Return the [X, Y] coordinate for the center point of the cell that contains the specified text.  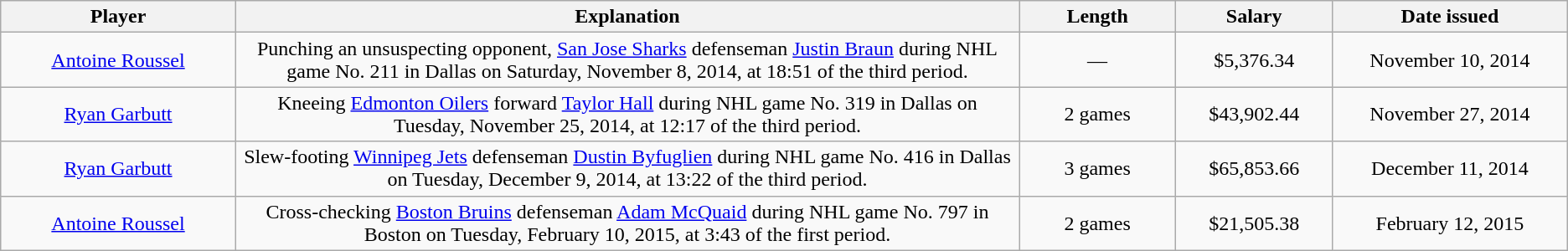
November 27, 2014 [1451, 114]
Cross-checking Boston Bruins defenseman Adam McQuaid during NHL game No. 797 in Boston on Tuesday, February 10, 2015, at 3:43 of the first period. [627, 223]
Slew-footing Winnipeg Jets defenseman Dustin Byfuglien during NHL game No. 416 in Dallas on Tuesday, December 9, 2014, at 13:22 of the third period. [627, 169]
February 12, 2015 [1451, 223]
Explanation [627, 17]
November 10, 2014 [1451, 60]
Length [1097, 17]
Kneeing Edmonton Oilers forward Taylor Hall during NHL game No. 319 in Dallas on Tuesday, November 25, 2014, at 12:17 of the third period. [627, 114]
Salary [1255, 17]
3 games [1097, 169]
December 11, 2014 [1451, 169]
$21,505.38 [1255, 223]
— [1097, 60]
$5,376.34 [1255, 60]
$65,853.66 [1255, 169]
Date issued [1451, 17]
Player [119, 17]
$43,902.44 [1255, 114]
